Determine the (x, y) coordinate at the center of the cell enclosing the given text.  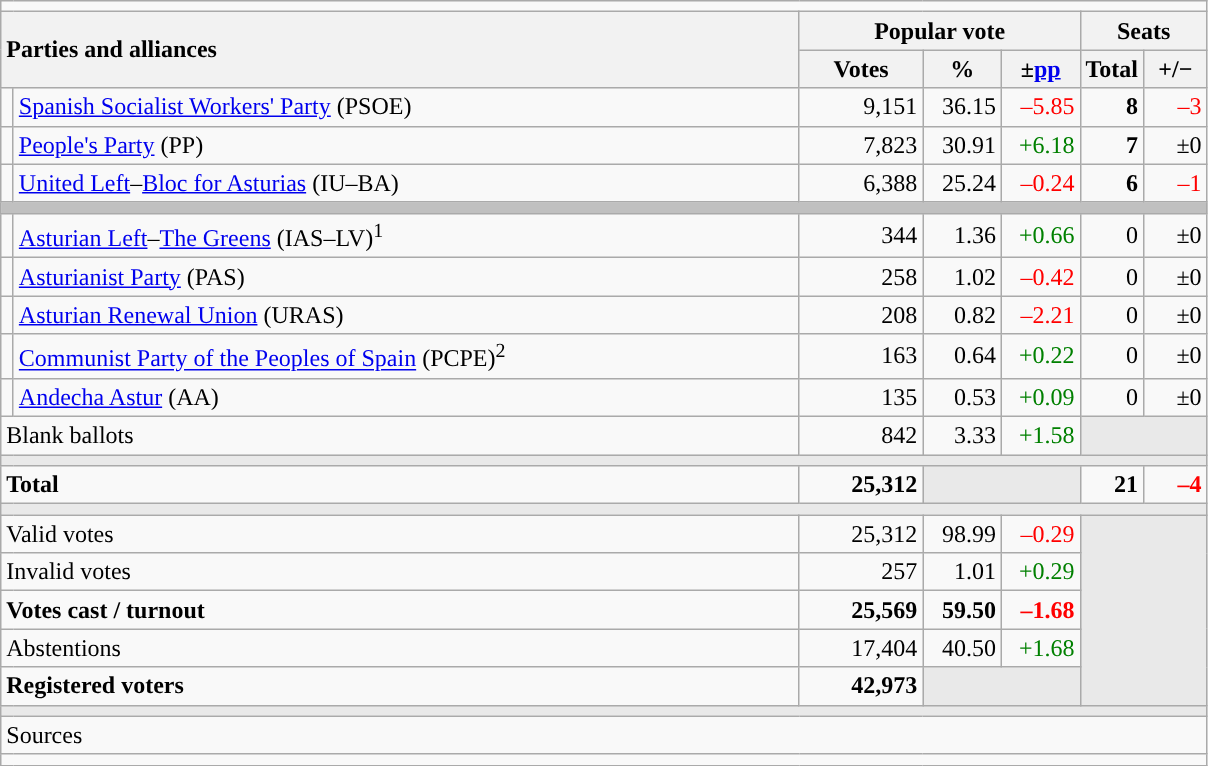
258 (861, 277)
Asturianist Party (PAS) (406, 277)
–1 (1176, 183)
Votes (861, 69)
9,151 (861, 107)
Asturian Left–The Greens (IAS–LV)1 (406, 236)
208 (861, 315)
0.53 (962, 397)
6 (1112, 183)
8 (1112, 107)
–0.29 (1040, 534)
40.50 (962, 648)
Parties and alliances (400, 50)
3.33 (962, 435)
United Left–Bloc for Asturias (IU–BA) (406, 183)
Abstentions (400, 648)
+6.18 (1040, 145)
36.15 (962, 107)
Seats (1144, 31)
7 (1112, 145)
842 (861, 435)
21 (1112, 485)
1.36 (962, 236)
Votes cast / turnout (400, 610)
163 (861, 356)
+/− (1176, 69)
–2.21 (1040, 315)
% (962, 69)
±pp (1040, 69)
Asturian Renewal Union (URAS) (406, 315)
+1.58 (1040, 435)
344 (861, 236)
257 (861, 572)
–4 (1176, 485)
+0.22 (1040, 356)
+0.29 (1040, 572)
+0.09 (1040, 397)
25.24 (962, 183)
–5.85 (1040, 107)
98.99 (962, 534)
Invalid votes (400, 572)
Sources (604, 735)
–3 (1176, 107)
Andecha Astur (AA) (406, 397)
–1.68 (1040, 610)
Popular vote (940, 31)
1.01 (962, 572)
Communist Party of the Peoples of Spain (PCPE)2 (406, 356)
–0.24 (1040, 183)
0.82 (962, 315)
0.64 (962, 356)
1.02 (962, 277)
Spanish Socialist Workers' Party (PSOE) (406, 107)
Registered voters (400, 686)
Valid votes (400, 534)
6,388 (861, 183)
Blank ballots (400, 435)
People's Party (PP) (406, 145)
–0.42 (1040, 277)
59.50 (962, 610)
+0.66 (1040, 236)
7,823 (861, 145)
+1.68 (1040, 648)
25,569 (861, 610)
135 (861, 397)
30.91 (962, 145)
42,973 (861, 686)
17,404 (861, 648)
